For the text-containing cell, return its midpoint in (X, Y) coordinate format. 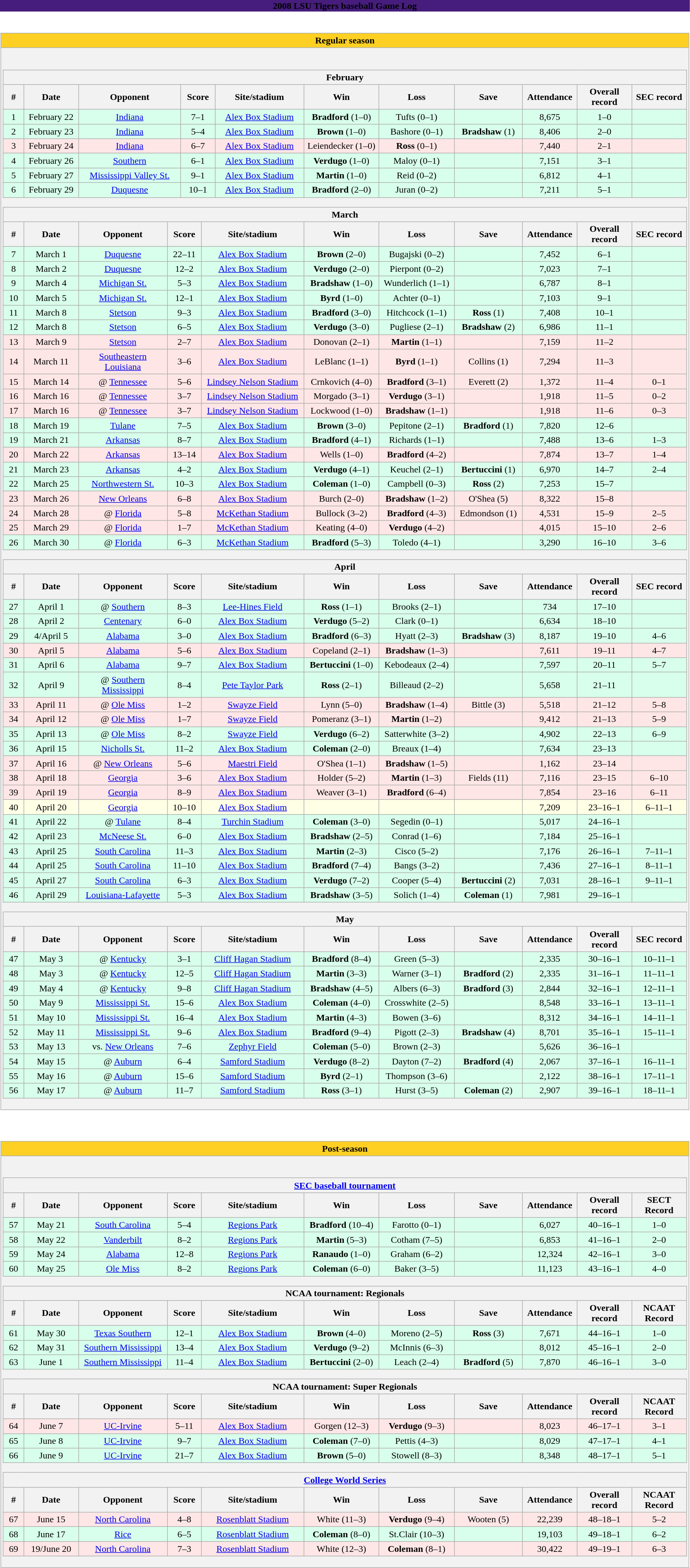
10 (14, 298)
3,290 (550, 542)
15–11–1 (659, 1032)
19–10 (604, 636)
7,870 (550, 1362)
Wells (1–0) (342, 455)
62 (14, 1347)
56 (14, 1091)
Ole Miss (123, 1269)
8–1 (604, 283)
Verdugo (3–0) (342, 327)
Crnkovich (4–0) (342, 381)
7,597 (550, 665)
Brown (2–0) (342, 254)
April 13 (51, 734)
17–10 (604, 607)
Maestri Field (253, 763)
Pugliese (2–1) (416, 327)
Northwestern St. (123, 484)
Verdugo (6–2) (342, 734)
2,907 (550, 1091)
Verdugo (9–2) (342, 1347)
Bradshaw (4–5) (342, 988)
Farotto (0–1) (416, 1225)
Cotham (7–5) (416, 1239)
48–18–1 (604, 1520)
6–10 (659, 778)
Donovan (2–1) (342, 342)
46–16–1 (604, 1362)
7,874 (550, 455)
9–6 (184, 1032)
21–11 (604, 685)
Centenary (123, 621)
Coleman (8–0) (342, 1534)
Morgado (3–1) (342, 396)
May 16 (51, 1076)
Hurst (3–5) (416, 1091)
8,406 (550, 131)
Reid (0–2) (416, 175)
16–4 (184, 1018)
7,408 (550, 313)
May 13 (51, 1047)
7,820 (550, 425)
May 17 (51, 1091)
Warner (3–1) (416, 974)
LeBlanc (1–1) (342, 361)
Bradshaw (2–5) (342, 836)
1–4 (659, 455)
6,634 (550, 621)
7,440 (550, 146)
39–16–1 (604, 1091)
Baker (3–5) (416, 1269)
9–11–1 (659, 880)
17–11–1 (659, 1076)
43–16–1 (604, 1269)
April 12 (51, 719)
Bertuccini (2–0) (342, 1362)
Bradshaw (1) (488, 131)
Burch (2–0) (342, 499)
54 (14, 1061)
18–11–1 (659, 1091)
14–7 (604, 469)
June 9 (51, 1455)
14 (14, 361)
3 (14, 146)
28–16–1 (604, 880)
Bradford (3) (488, 988)
45 (14, 880)
1,372 (550, 381)
April 18 (51, 778)
29–16–1 (604, 895)
May 31 (51, 1347)
69 (14, 1549)
0–1 (659, 381)
Bradshaw (3) (488, 636)
June 8 (51, 1441)
23–15 (604, 778)
Ross (1) (488, 313)
April 22 (51, 821)
16–10 (604, 542)
Crosswhite (2–5) (416, 1003)
Coleman (7–0) (342, 1441)
6,970 (550, 469)
Ross (1–1) (342, 607)
Bradshaw (1–2) (416, 499)
25–16–1 (604, 836)
8,023 (550, 1426)
Verdugo (4–2) (416, 528)
7,151 (550, 161)
60 (14, 1269)
48–17–1 (604, 1455)
March 1 (51, 254)
Green (5–3) (416, 959)
March 21 (51, 440)
34–16–1 (604, 1018)
Martin (4–3) (342, 1018)
McNeese St. (123, 836)
Edmondson (1) (488, 513)
4–8 (184, 1520)
49–18–1 (604, 1534)
49–19–1 (604, 1549)
Bradford (6–4) (416, 792)
12–5 (184, 974)
7,176 (550, 851)
4,531 (550, 513)
7–6 (184, 1047)
Bertuccini (1) (488, 469)
March 28 (51, 513)
Richards (1–1) (416, 440)
9–3 (184, 313)
Coleman (4–0) (342, 1003)
7,023 (550, 269)
4,902 (550, 734)
5–7 (659, 665)
26–16–1 (604, 851)
4,015 (550, 528)
vs. New Orleans (123, 1047)
Dayton (7–2) (416, 1061)
2–1 (604, 146)
Stowell (8–3) (416, 1455)
4–7 (659, 650)
Bowen (3–6) (416, 1018)
6–2 (659, 1534)
37–16–1 (604, 1061)
Campbell (0–3) (416, 484)
Bradford (2) (488, 974)
7,159 (550, 342)
51 (14, 1018)
Thompson (3–6) (416, 1076)
7,211 (550, 190)
March 2 (51, 269)
Coleman (6–0) (342, 1269)
47–17–1 (604, 1441)
7,031 (550, 880)
Bradford (7–4) (342, 866)
12–11–1 (659, 988)
Bradford (10–4) (342, 1225)
39 (14, 792)
19–11 (604, 650)
46 (14, 895)
April 15 (51, 748)
8 (14, 269)
Verdugo (4–1) (342, 469)
May 4 (51, 988)
Cisco (5–2) (416, 851)
30 (14, 650)
Bradshaw (1–0) (342, 283)
8–11–1 (659, 866)
12–6 (604, 425)
1–3 (659, 440)
Bertuccini (1–0) (342, 665)
32 (14, 685)
June 7 (51, 1426)
March 23 (51, 469)
Bradshaw (3–5) (342, 895)
Albers (6–3) (416, 988)
7–11–1 (659, 851)
May 30 (51, 1333)
Wunderlich (1–1) (416, 283)
6,986 (550, 327)
1 (14, 117)
Coleman (2–0) (342, 748)
7–3 (184, 1549)
Rice (123, 1534)
Billeaud (2–2) (416, 685)
21 (14, 469)
6,853 (550, 1239)
55 (14, 1076)
Juran (0–2) (416, 190)
April 11 (51, 705)
7–5 (184, 425)
19,103 (550, 1534)
May 25 (51, 1269)
38–16–1 (604, 1076)
21–7 (184, 1455)
63 (14, 1362)
Pigott (2–3) (416, 1032)
Coleman (1–0) (342, 484)
Bradshaw (1–3) (416, 650)
46–17–1 (604, 1426)
Vanderbilt (123, 1239)
0–3 (659, 411)
1,162 (550, 763)
4 (14, 161)
6–7 (198, 146)
6–9 (659, 734)
24 (14, 513)
Bradford (4) (488, 1061)
Pomeranz (3–1) (342, 719)
April (345, 567)
March 29 (51, 528)
11 (14, 313)
June 1 (51, 1362)
Collins (1) (488, 361)
Bradford (3–1) (416, 381)
8,348 (550, 1455)
15 (14, 381)
18 (14, 425)
February 29 (51, 190)
Lynn (5–0) (342, 705)
8,187 (550, 636)
Coleman (3–0) (342, 821)
Coleman (1) (488, 895)
March 19 (51, 425)
April 27 (51, 880)
10–11–1 (659, 959)
Ross (2–1) (342, 685)
Bullock (3–2) (342, 513)
Martin (1–0) (342, 175)
4/April 5 (51, 636)
Bradford (9–4) (342, 1032)
11–6 (604, 411)
13 (14, 342)
15–10 (604, 528)
5–9 (659, 719)
Hyatt (2–3) (416, 636)
Ross (3) (488, 1333)
Coleman (5–0) (342, 1047)
Verdugo (7–2) (342, 880)
7,611 (550, 650)
2–7 (184, 342)
66 (14, 1455)
Martin (5–3) (342, 1239)
21–13 (604, 719)
@ New Orleans (123, 763)
Hitchcock (1–1) (416, 313)
11–5 (604, 396)
8,322 (550, 499)
Texas Southern (123, 1333)
College World Series (345, 1480)
7,981 (550, 895)
1–2 (184, 705)
13–4 (184, 1347)
Clark (0–1) (416, 621)
23–16 (604, 792)
Bradshaw (4) (488, 1032)
42 (14, 836)
44–16–1 (604, 1333)
O'Shea (5) (488, 499)
10–3 (184, 484)
734 (550, 607)
52 (14, 1032)
March 22 (51, 455)
36 (14, 748)
34 (14, 719)
22 (14, 484)
June 15 (51, 1520)
Segedin (0–1) (416, 821)
Tufts (0–1) (416, 117)
23–16–1 (604, 807)
Fields (11) (488, 778)
February 22 (51, 117)
Pierpont (0–2) (416, 269)
Weaver (3–1) (342, 792)
8,548 (550, 1003)
5,626 (550, 1047)
Bradford (1) (488, 425)
Martin (1–3) (416, 778)
2–5 (659, 513)
8,312 (550, 1018)
February 24 (51, 146)
Coleman (2) (488, 1091)
Post-season (345, 1149)
24–16–1 (604, 821)
7,436 (550, 866)
13–11–1 (659, 1003)
21–12 (604, 705)
23–13 (604, 748)
March (345, 214)
Leiendecker (1–0) (342, 146)
7,671 (550, 1333)
Wooten (5) (488, 1520)
Graham (6–2) (416, 1254)
64 (14, 1426)
2,122 (550, 1076)
St.Clair (10–3) (416, 1534)
February (345, 77)
April 5 (51, 650)
7,294 (550, 361)
Bittle (3) (488, 705)
6–11–1 (659, 807)
Moreno (2–5) (416, 1333)
Conrad (1–6) (416, 836)
Bradford (5) (488, 1362)
Kebodeaux (2–4) (416, 665)
Verdugo (1–0) (342, 161)
May 21 (51, 1225)
May (345, 919)
31 (14, 665)
0–2 (659, 396)
43 (14, 851)
40 (14, 807)
March 25 (51, 484)
11–7 (184, 1091)
Brown (2–3) (416, 1047)
12–8 (184, 1254)
Bugajski (0–2) (416, 254)
41–16–1 (604, 1239)
8–9 (184, 792)
Bangs (3–2) (416, 866)
Turchin Stadium (253, 821)
Ross (0–1) (416, 146)
11–11–1 (659, 974)
Zephyr Field (253, 1047)
2,067 (550, 1061)
Bradshaw (2) (488, 327)
12,324 (550, 1254)
5–2 (659, 1520)
18–10 (604, 621)
8,012 (550, 1347)
Verdugo (9–4) (416, 1520)
May 9 (51, 1003)
@ Southern Mississippi (123, 685)
February 26 (51, 161)
12–2 (184, 269)
30,422 (550, 1549)
Bradford (3–0) (342, 313)
Brown (4–0) (342, 1333)
19/June 20 (51, 1549)
23–14 (604, 763)
Keuchel (2–1) (416, 469)
7,116 (550, 778)
50 (14, 1003)
April 20 (51, 807)
2–4 (659, 469)
2,844 (550, 988)
6–11 (659, 792)
23 (14, 499)
26 (14, 542)
Cooper (5–4) (416, 880)
36–16–1 (604, 1047)
57 (14, 1225)
Coleman (8–1) (416, 1549)
5 (14, 175)
Pepitone (2–1) (416, 425)
59 (14, 1254)
Lee-Hines Field (253, 607)
15–8 (604, 499)
13–14 (184, 455)
March 9 (51, 342)
14–11–1 (659, 1018)
6–8 (184, 499)
Nicholls St. (123, 748)
February 27 (51, 175)
Verdugo (5–2) (342, 621)
NCAA tournament: Super Regionals (345, 1387)
6,787 (550, 283)
7 (14, 254)
6,812 (550, 175)
Bradshaw (1–1) (416, 411)
March 14 (51, 381)
Bradford (8–4) (342, 959)
White (11–3) (342, 1520)
15–9 (604, 513)
27–16–1 (604, 866)
NCAA tournament: Regionals (345, 1293)
Brown (5–0) (342, 1455)
Brown (3–0) (342, 425)
4–2 (184, 469)
Copeland (2–1) (342, 650)
68 (14, 1534)
SECT Record (659, 1205)
8–3 (184, 607)
Ross (2) (488, 484)
Bertuccini (2) (488, 880)
Brooks (2–1) (416, 607)
33 (14, 705)
2 (14, 131)
March 5 (51, 298)
Bashore (0–1) (416, 131)
Brown (1–0) (342, 131)
6 (14, 190)
May 11 (51, 1032)
31–16–1 (604, 974)
Byrd (1–1) (416, 361)
Regular season (345, 40)
32–16–1 (604, 988)
11,123 (550, 1269)
Verdugo (2–0) (342, 269)
Pettis (4–3) (416, 1441)
13–7 (604, 455)
35 (14, 734)
44 (14, 866)
22–11 (184, 254)
Achter (0–1) (416, 298)
Tulane (123, 425)
38 (14, 778)
41 (14, 821)
7,103 (550, 298)
53 (14, 1047)
19 (14, 440)
Holder (5–2) (342, 778)
Byrd (2–1) (342, 1076)
5–11 (184, 1426)
35–16–1 (604, 1032)
22–13 (604, 734)
4–6 (659, 636)
9,412 (550, 719)
25 (14, 528)
48 (14, 974)
40–16–1 (604, 1225)
7,253 (550, 484)
Leach (2–4) (416, 1362)
April 16 (51, 763)
O'Shea (1–1) (342, 763)
Gorgen (12–3) (342, 1426)
7,452 (550, 254)
27 (14, 607)
April 19 (51, 792)
White (12–3) (342, 1549)
Keating (4–0) (342, 528)
7,184 (550, 836)
7,209 (550, 807)
Martin (1–2) (416, 719)
58 (14, 1239)
March 11 (51, 361)
29 (14, 636)
Verdugo (3–1) (416, 396)
Solich (1–4) (416, 895)
April 29 (51, 895)
February 23 (51, 131)
Southern (130, 161)
4–0 (659, 1269)
16 (14, 396)
Ranaudo (1–0) (342, 1254)
Mississippi Valley St. (130, 175)
Bradford (2–0) (342, 190)
7,488 (550, 440)
37 (14, 763)
Bradford (4–1) (342, 440)
May 10 (51, 1018)
6–4 (184, 1061)
Breaux (1–4) (416, 748)
7,634 (550, 748)
42–16–1 (604, 1254)
Bradford (1–0) (342, 117)
47 (14, 959)
Louisiana-Lafayette (123, 895)
8–7 (184, 440)
9 (14, 283)
@ Southern (123, 607)
6,027 (550, 1225)
May 24 (51, 1254)
Southeastern Louisiana (123, 361)
17 (14, 411)
65 (14, 1441)
April 6 (51, 665)
Verdugo (9–3) (416, 1426)
Ross (3–1) (342, 1091)
30–16–1 (604, 959)
Toledo (4–1) (416, 542)
Satterwhite (3–2) (416, 734)
Martin (1–1) (416, 342)
49 (14, 988)
2–6 (659, 528)
8,701 (550, 1032)
June 17 (51, 1534)
5,017 (550, 821)
16–11–1 (659, 1061)
8,675 (550, 117)
11–1 (604, 327)
33–16–1 (604, 1003)
8,029 (550, 1441)
20 (14, 455)
Everett (2) (488, 381)
13–6 (604, 440)
April 2 (51, 621)
61 (14, 1333)
SEC baseball tournament (345, 1185)
March 4 (51, 283)
22,239 (550, 1520)
May 22 (51, 1239)
Maloy (0–1) (416, 161)
7,854 (550, 792)
5,518 (550, 705)
67 (14, 1520)
12 (14, 327)
Verdugo (8–2) (342, 1061)
Martin (3–3) (342, 974)
New Orleans (123, 499)
28 (14, 621)
Pete Taylor Park (253, 685)
9–8 (184, 988)
Bradford (4–2) (416, 455)
McInnis (6–3) (416, 1347)
Martin (2–3) (342, 851)
10–10 (184, 807)
Bradford (5–3) (342, 542)
Bradshaw (1–5) (416, 763)
Byrd (1–0) (342, 298)
11–10 (184, 866)
April 1 (51, 607)
May 15 (51, 1061)
Bradshaw (1–4) (416, 705)
20–11 (604, 665)
15–7 (604, 484)
5,658 (550, 685)
Bradford (6–3) (342, 636)
March 26 (51, 499)
45–16–1 (604, 1347)
April 9 (51, 685)
April 23 (51, 836)
2008 LSU Tigers baseball Game Log (345, 6)
March 30 (51, 542)
@ Tulane (123, 821)
Bradford (4–3) (416, 513)
Lockwood (1–0) (342, 411)
